Scan for the cell matching the given text and deliver its (X, Y) coordinate at center. 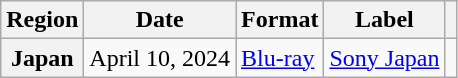
Date (160, 20)
April 10, 2024 (160, 58)
Sony Japan (384, 58)
Region (42, 20)
Format (280, 20)
Japan (42, 58)
Label (384, 20)
Blu-ray (280, 58)
